Provide the (x, y) coordinate of the cell's center where the given text is located.  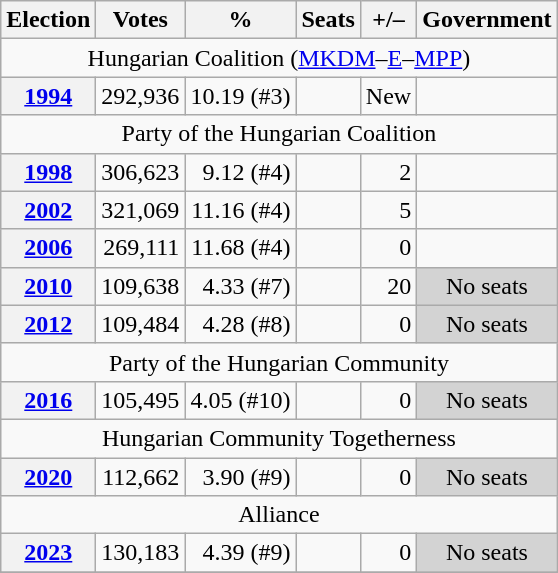
% (240, 20)
130,183 (140, 553)
4.39 (#9) (240, 553)
Election (48, 20)
105,495 (140, 400)
Government (487, 20)
109,638 (140, 286)
Seats (328, 20)
2012 (48, 324)
1998 (48, 172)
Party of the Hungarian Coalition (279, 134)
9.12 (#4) (240, 172)
321,069 (140, 210)
11.16 (#4) (240, 210)
292,936 (140, 96)
11.68 (#4) (240, 248)
4.33 (#7) (240, 286)
2020 (48, 477)
Hungarian Coalition (MKDM–E–MPP) (279, 58)
3.90 (#9) (240, 477)
4.28 (#8) (240, 324)
109,484 (140, 324)
2 (388, 172)
269,111 (140, 248)
Hungarian Community Togetherness (279, 438)
2006 (48, 248)
4.05 (#10) (240, 400)
2002 (48, 210)
Votes (140, 20)
5 (388, 210)
306,623 (140, 172)
2023 (48, 553)
Alliance (279, 515)
2010 (48, 286)
Party of the Hungarian Community (279, 362)
2016 (48, 400)
20 (388, 286)
New (388, 96)
112,662 (140, 477)
10.19 (#3) (240, 96)
1994 (48, 96)
+/– (388, 20)
